Provide the [x, y] coordinate of the cell's center where the given text is located.  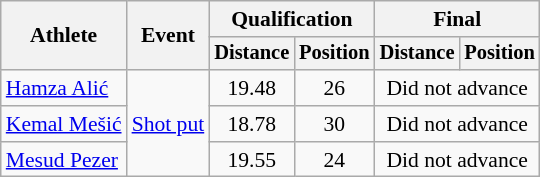
26 [334, 88]
Qualification [292, 19]
Final [458, 19]
Hamza Alić [64, 88]
30 [334, 124]
Athlete [64, 36]
Kemal Mešić [64, 124]
Shot put [168, 124]
Event [168, 36]
19.48 [252, 88]
18.78 [252, 124]
